Pinpoint the cell where the given text exists, returning its [x, y] midpoint coordinate. 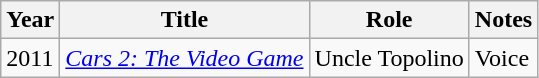
Role [389, 20]
Title [184, 20]
Cars 2: The Video Game [184, 58]
Voice [503, 58]
2011 [30, 58]
Uncle Topolino [389, 58]
Notes [503, 20]
Year [30, 20]
